Identify which cell holds the provided text, then report its [x, y] central coordinate. 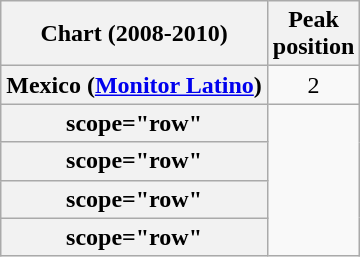
2 [313, 85]
Mexico (Monitor Latino) [134, 85]
Peakposition [313, 34]
Chart (2008-2010) [134, 34]
